Locate the cell with the specified text and output its [X, Y] center coordinate. 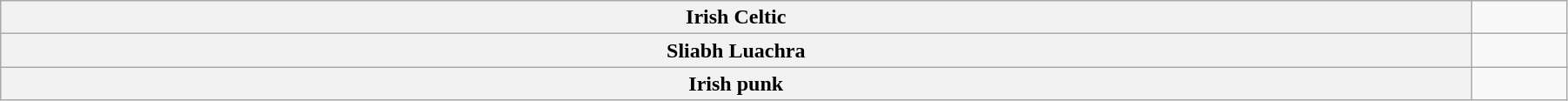
Irish Celtic [736, 17]
Sliabh Luachra [736, 50]
Irish punk [736, 84]
